Scan for the cell matching the given text and deliver its [X, Y] coordinate at center. 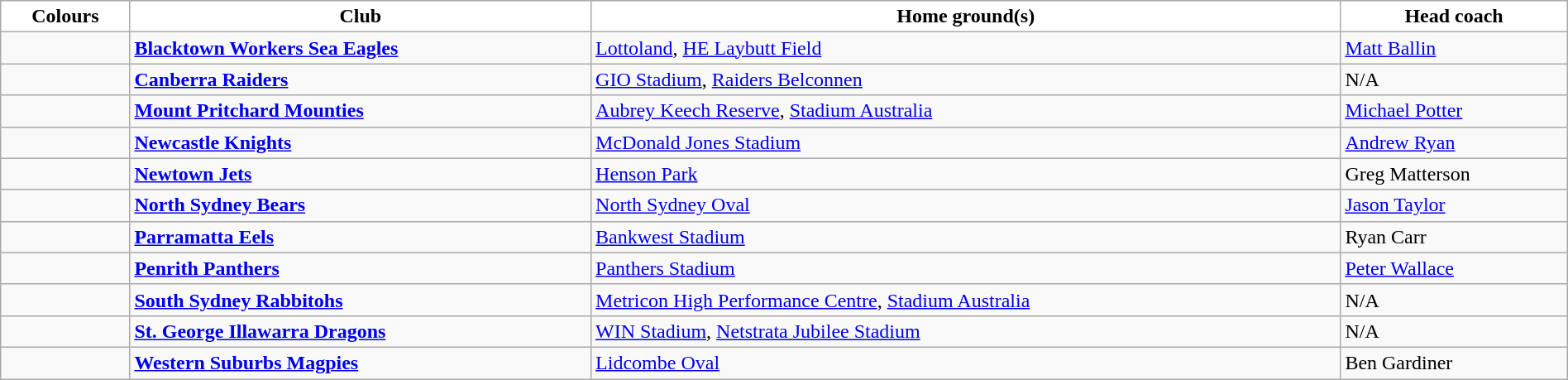
Home ground(s) [966, 17]
South Sydney Rabbitohs [361, 300]
Ben Gardiner [1454, 363]
Lidcombe Oval [966, 363]
Colours [65, 17]
North Sydney Oval [966, 205]
Mount Pritchard Mounties [361, 111]
St. George Illawarra Dragons [361, 331]
Newcastle Knights [361, 142]
Jason Taylor [1454, 205]
Ryan Carr [1454, 237]
Michael Potter [1454, 111]
Peter Wallace [1454, 268]
Blacktown Workers Sea Eagles [361, 48]
Panthers Stadium [966, 268]
WIN Stadium, Netstrata Jubilee Stadium [966, 331]
Lottoland, HE Laybutt Field [966, 48]
Parramatta Eels [361, 237]
Newtown Jets [361, 174]
Head coach [1454, 17]
North Sydney Bears [361, 205]
Canberra Raiders [361, 79]
McDonald Jones Stadium [966, 142]
Andrew Ryan [1454, 142]
Club [361, 17]
GIO Stadium, Raiders Belconnen [966, 79]
Greg Matterson [1454, 174]
Western Suburbs Magpies [361, 363]
Henson Park [966, 174]
Matt Ballin [1454, 48]
Aubrey Keech Reserve, Stadium Australia [966, 111]
Metricon High Performance Centre, Stadium Australia [966, 300]
Penrith Panthers [361, 268]
Bankwest Stadium [966, 237]
